Pinpoint the cell where the given text exists, returning its (X, Y) midpoint coordinate. 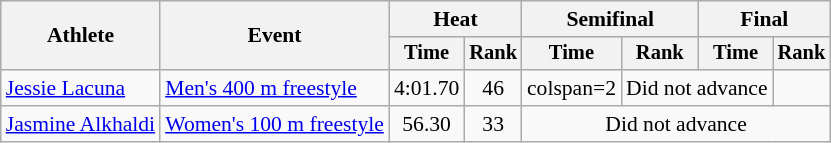
33 (493, 124)
Final (765, 19)
colspan=2 (572, 88)
56.30 (426, 124)
Heat (456, 19)
Women's 100 m freestyle (274, 124)
Men's 400 m freestyle (274, 88)
Jasmine Alkhaldi (80, 124)
Jessie Lacuna (80, 88)
Event (274, 36)
4:01.70 (426, 88)
Athlete (80, 36)
Semifinal (610, 19)
46 (493, 88)
